Locate the cell with the specified text and output its [x, y] center coordinate. 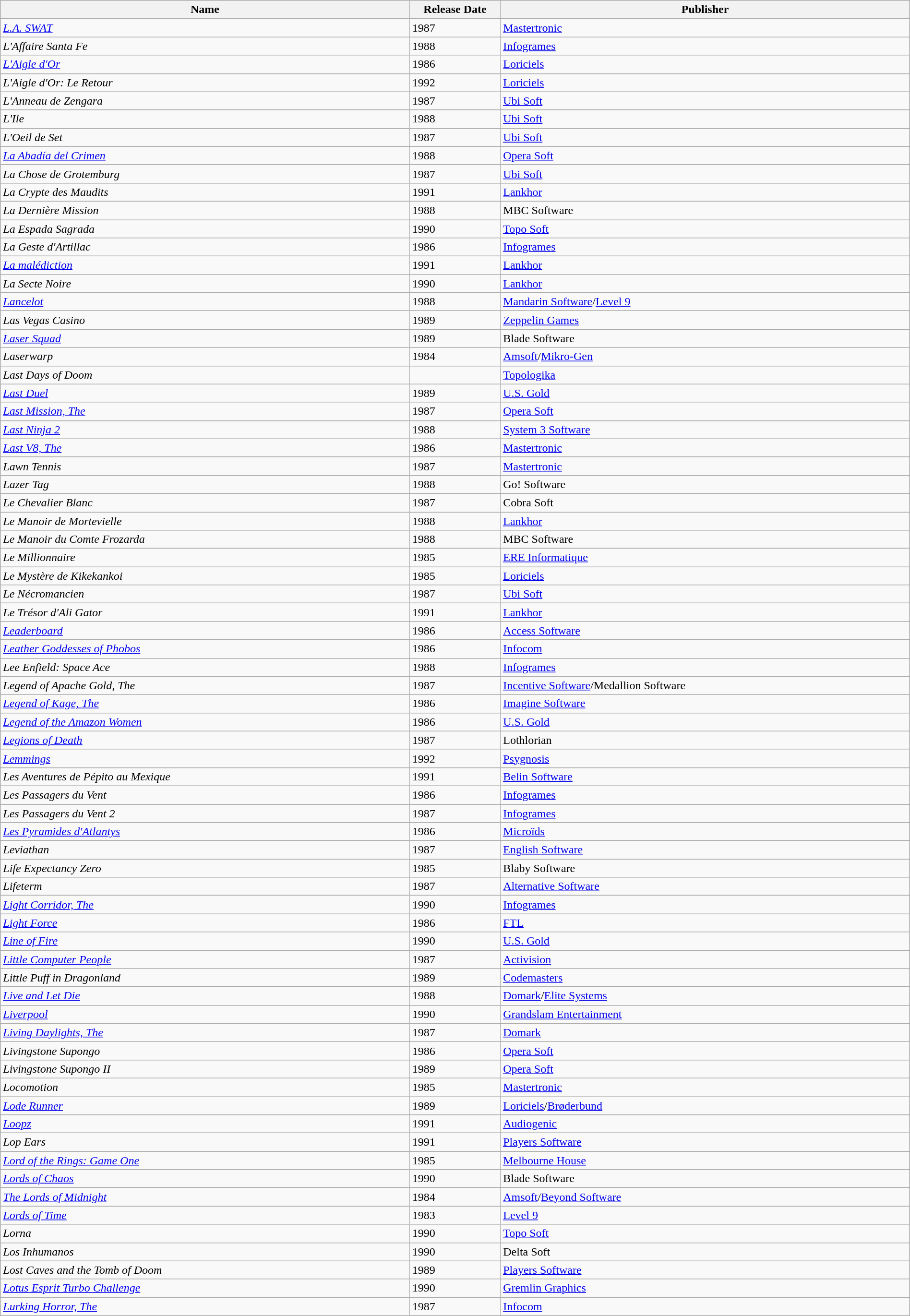
Topologika [706, 375]
Livingstone Supongo [205, 1051]
Domark/Elite Systems [706, 996]
Las Vegas Casino [205, 320]
Release Date [455, 10]
Le Nécromancien [205, 594]
Lazer Tag [205, 484]
Life Expectancy Zero [205, 868]
Lurking Horror, The [205, 1306]
Lifeterm [205, 886]
Leather Goddesses of Phobos [205, 649]
Little Computer People [205, 959]
Legend of the Amazon Women [205, 722]
Lode Runner [205, 1105]
Le Manoir de Mortevielle [205, 521]
Loopz [205, 1124]
Mandarin Software/Level 9 [706, 302]
Cobra Soft [706, 502]
Publisher [706, 10]
English Software [706, 850]
System 3 Software [706, 430]
Alternative Software [706, 886]
Lords of Chaos [205, 1179]
Level 9 [706, 1215]
Le Millionnaire [205, 558]
L.A. SWAT [205, 28]
Le Mystère de Kikekankoi [205, 576]
L'Oeil de Set [205, 137]
Living Daylights, The [205, 1032]
Light Force [205, 923]
Lords of Time [205, 1215]
Imagine Software [706, 704]
Little Puff in Dragonland [205, 978]
Le Chevalier Blanc [205, 502]
Name [205, 10]
Activision [706, 959]
Lemmings [205, 758]
Livingstone Supongo II [205, 1069]
La Chose de Grotemburg [205, 174]
Legend of Apache Gold, The [205, 685]
Lost Caves and the Tomb of Doom [205, 1270]
Les Aventures de Pépito au Mexique [205, 777]
Microïds [706, 832]
Go! Software [706, 484]
L'Ile [205, 119]
Loriciels/Brøderbund [706, 1105]
La Secte Noire [205, 284]
Blaby Software [706, 868]
Last Mission, The [205, 411]
L'Anneau de Zengara [205, 101]
Les Passagers du Vent [205, 795]
Light Corridor, The [205, 905]
Lothlorian [706, 740]
ERE Informatique [706, 558]
La Dernière Mission [205, 210]
Locomotion [205, 1087]
La Geste d'Artillac [205, 247]
Laser Squad [205, 338]
Codemasters [706, 978]
Le Manoir du Comte Frozarda [205, 539]
Zeppelin Games [706, 320]
FTL [706, 923]
La malédiction [205, 265]
Le Trésor d'Ali Gator [205, 612]
Les Passagers du Vent 2 [205, 814]
Access Software [706, 631]
Amsoft/Mikro-Gen [706, 357]
Lop Ears [205, 1142]
Last Days of Doom [205, 375]
La Crypte des Maudits [205, 192]
Lord of the Rings: Game One [205, 1160]
Liverpool [205, 1014]
1983 [455, 1215]
La Espada Sagrada [205, 229]
Leviathan [205, 850]
Incentive Software/Medallion Software [706, 685]
L'Aigle d'Or [205, 64]
Live and Let Die [205, 996]
Legend of Kage, The [205, 704]
Psygnosis [706, 758]
Melbourne House [706, 1160]
Belin Software [706, 777]
Lotus Esprit Turbo Challenge [205, 1288]
Last V8, The [205, 448]
Lorna [205, 1233]
The Lords of Midnight [205, 1197]
Leaderboard [205, 631]
Lancelot [205, 302]
Last Duel [205, 393]
Gremlin Graphics [706, 1288]
Legions of Death [205, 740]
Domark [706, 1032]
Audiogenic [706, 1124]
Amsoft/Beyond Software [706, 1197]
Last Ninja 2 [205, 430]
Les Pyramides d'Atlantys [205, 832]
Delta Soft [706, 1252]
Lee Enfield: Space Ace [205, 667]
Lawn Tennis [205, 466]
La Abadía del Crimen [205, 156]
Line of Fire [205, 941]
L'Affaire Santa Fe [205, 46]
L'Aigle d'Or: Le Retour [205, 83]
Laserwarp [205, 357]
Los Inhumanos [205, 1252]
Grandslam Entertainment [706, 1014]
